From the cell containing the given text, extract its center point as (X, Y) coordinate. 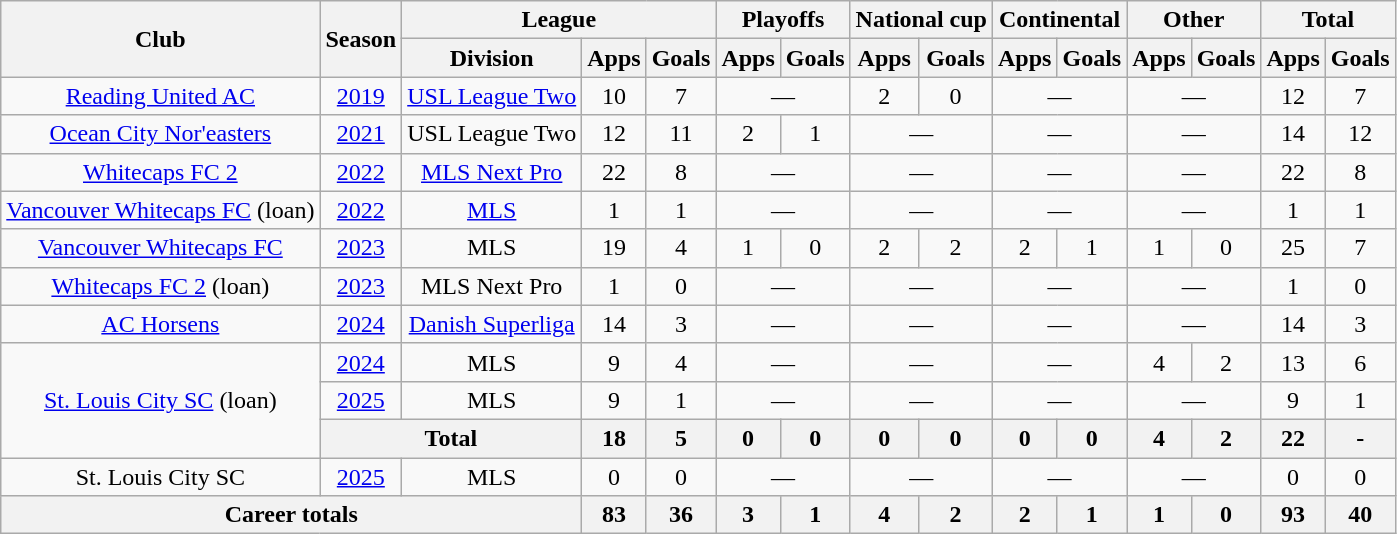
40 (1360, 515)
Ocean City Nor'easters (160, 134)
Danish Superliga (492, 324)
Playoffs (783, 20)
League (559, 20)
AC Horsens (160, 324)
- (1360, 438)
83 (614, 515)
2021 (361, 134)
Other (1194, 20)
18 (614, 438)
Vancouver Whitecaps FC (loan) (160, 210)
National cup (921, 20)
93 (1293, 515)
13 (1293, 362)
St. Louis City SC (160, 477)
Club (160, 39)
2019 (361, 96)
St. Louis City SC (loan) (160, 400)
Continental (1060, 20)
19 (614, 248)
36 (681, 515)
11 (681, 134)
Reading United AC (160, 96)
Season (361, 39)
Whitecaps FC 2 (loan) (160, 286)
25 (1293, 248)
Whitecaps FC 2 (160, 172)
Vancouver Whitecaps FC (160, 248)
6 (1360, 362)
Division (492, 58)
5 (681, 438)
10 (614, 96)
Career totals (292, 515)
